Return (X, Y) of the center of cell containing provided text 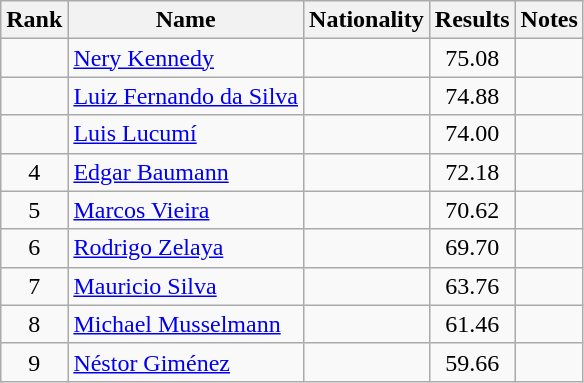
Rank (34, 20)
8 (34, 324)
Results (472, 20)
63.76 (472, 286)
4 (34, 172)
Luis Lucumí (186, 134)
Mauricio Silva (186, 286)
70.62 (472, 210)
72.18 (472, 172)
Nery Kennedy (186, 58)
Marcos Vieira (186, 210)
Rodrigo Zelaya (186, 248)
59.66 (472, 362)
Michael Musselmann (186, 324)
75.08 (472, 58)
6 (34, 248)
61.46 (472, 324)
7 (34, 286)
Luiz Fernando da Silva (186, 96)
Néstor Giménez (186, 362)
5 (34, 210)
Name (186, 20)
74.88 (472, 96)
Notes (549, 20)
69.70 (472, 248)
74.00 (472, 134)
Nationality (367, 20)
9 (34, 362)
Edgar Baumann (186, 172)
